Find where the given text appears and provide that cell's center as [X, Y] coordinate. 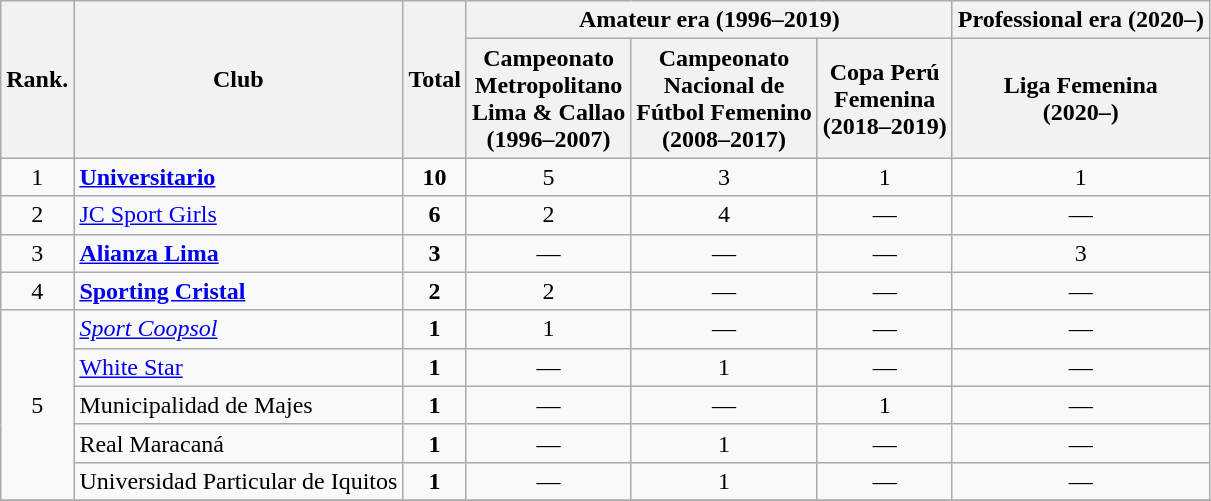
Real Maracaná [238, 443]
Alianza Lima [238, 253]
Copa PerúFemenina (2018–2019) [884, 98]
CampeonatoMetropolitanoLima & Callao (1996–2007) [548, 98]
Universidad Particular de Iquitos [238, 481]
Total [435, 80]
Sport Coopsol [238, 329]
Professional era (2020–) [1080, 20]
Universitario [238, 177]
6 [435, 215]
Sporting Cristal [238, 291]
Club [238, 80]
Liga Femenina(2020–) [1080, 98]
Rank. [38, 80]
Amateur era (1996–2019) [709, 20]
10 [435, 177]
JC Sport Girls [238, 215]
CampeonatoNacional deFútbol Femenino (2008–2017) [724, 98]
Municipalidad de Majes [238, 405]
White Star [238, 367]
